Find where the given text appears and provide that cell's center as (X, Y) coordinate. 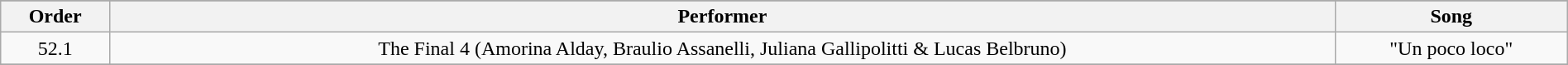
The Final 4 (Amorina Alday, Braulio Assanelli, Juliana Gallipolitti & Lucas Belbruno) (723, 48)
Order (55, 17)
Performer (723, 17)
"Un poco loco" (1451, 48)
52.1 (55, 48)
Song (1451, 17)
